Provide the [X, Y] coordinate of the cell's center where the given text is located.  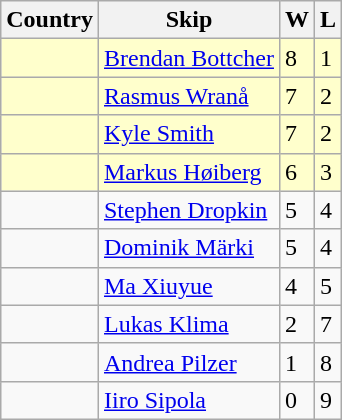
Iiro Sipola [188, 400]
Lukas Klima [188, 324]
Stephen Dropkin [188, 210]
W [296, 20]
0 [296, 400]
3 [328, 172]
Ma Xiuyue [188, 286]
Brendan Bottcher [188, 58]
Country [50, 20]
Dominik Märki [188, 248]
Markus Høiberg [188, 172]
6 [296, 172]
Skip [188, 20]
L [328, 20]
9 [328, 400]
Kyle Smith [188, 134]
Andrea Pilzer [188, 362]
Rasmus Wranå [188, 96]
